Detect which cell encompasses the target text, then output its (x, y) center coordinate. 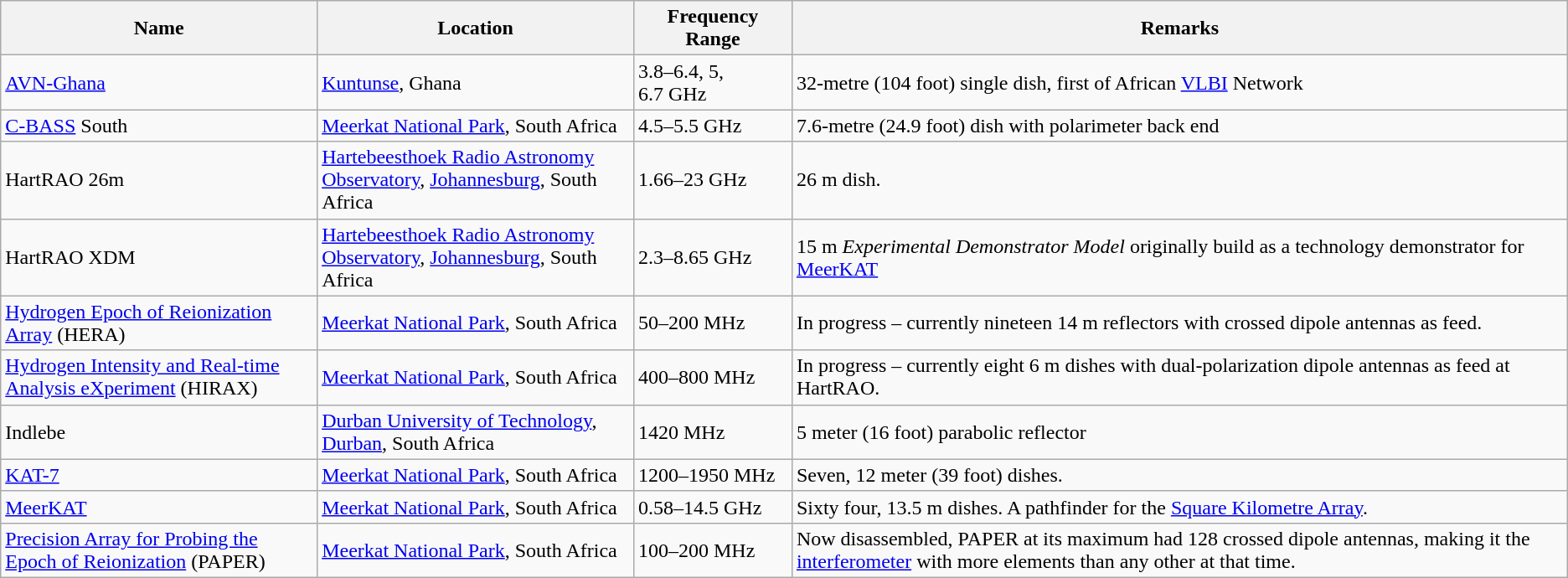
KAT-7 (159, 475)
5 meter (16 foot) parabolic reflector (1179, 432)
400–800 MHz (712, 377)
15 m Experimental Demonstrator Model originally build as a technology demonstrator for MeerKAT (1179, 257)
3.8–6.4, 5, 6.7 GHz (712, 82)
1200–1950 MHz (712, 475)
Location (476, 28)
Sixty four, 13.5 m dishes. A pathfinder for the Square Kilometre Array. (1179, 507)
Frequency Range (712, 28)
Now disassembled, PAPER at its maximum had 128 crossed dipole antennas, making it the interferometer with more elements than any other at that time. (1179, 550)
Hydrogen Epoch of Reionization Array (HERA) (159, 323)
Name (159, 28)
In progress – currently eight 6 m dishes with dual-polarization dipole antennas as feed at HartRAO. (1179, 377)
Precision Array for Probing the Epoch of Reionization (PAPER) (159, 550)
2.3–8.65 GHz (712, 257)
Durban University of Technology, Durban, South Africa (476, 432)
7.6-metre (24.9 foot) dish with polarimeter back end (1179, 126)
100–200 MHz (712, 550)
Hydrogen Intensity and Real-time Analysis eXperiment (HIRAX) (159, 377)
Remarks (1179, 28)
Kuntunse, Ghana (476, 82)
1420 MHz (712, 432)
0.58–14.5 GHz (712, 507)
1.66–23 GHz (712, 180)
Seven, 12 meter (39 foot) dishes. (1179, 475)
MeerKAT (159, 507)
50–200 MHz (712, 323)
In progress – currently nineteen 14 m reflectors with crossed dipole antennas as feed. (1179, 323)
32-metre (104 foot) single dish, first of African VLBI Network (1179, 82)
AVN-Ghana (159, 82)
4.5–5.5 GHz (712, 126)
HartRAO XDM (159, 257)
C-BASS South (159, 126)
26 m dish. (1179, 180)
Indlebe (159, 432)
HartRAO 26m (159, 180)
